Provide the [x, y] coordinate of the cell's center where the given text is located.  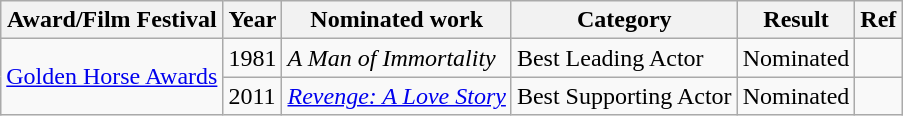
Best Leading Actor [624, 58]
Revenge: A Love Story [396, 96]
Golden Horse Awards [112, 77]
Award/Film Festival [112, 20]
Ref [878, 20]
A Man of Immortality [396, 58]
Year [252, 20]
Best Supporting Actor [624, 96]
Nominated work [396, 20]
Result [796, 20]
Category [624, 20]
1981 [252, 58]
2011 [252, 96]
